From the cell containing the given text, extract its center point as [x, y] coordinate. 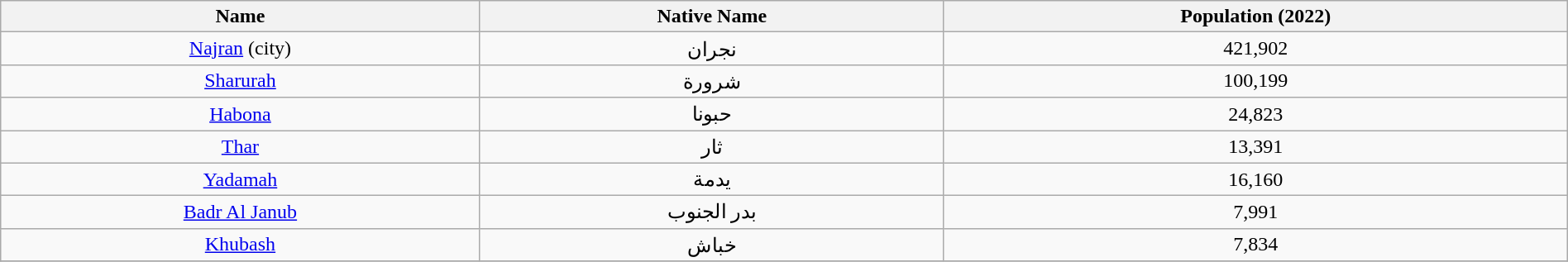
Khubash [240, 245]
24,823 [1255, 114]
ثار [711, 147]
16,160 [1255, 179]
Thar [240, 147]
Sharurah [240, 81]
100,199 [1255, 81]
7,991 [1255, 212]
شرورة [711, 81]
حبونا [711, 114]
Population (2022) [1255, 17]
Yadamah [240, 179]
نجران [711, 49]
Native Name [711, 17]
بدر الجنوب [711, 212]
يدمة [711, 179]
13,391 [1255, 147]
Najran (city) [240, 49]
خباش [711, 245]
7,834 [1255, 245]
Name [240, 17]
Habona [240, 114]
Badr Al Janub [240, 212]
421,902 [1255, 49]
